Return [X, Y] of the center of cell containing provided text 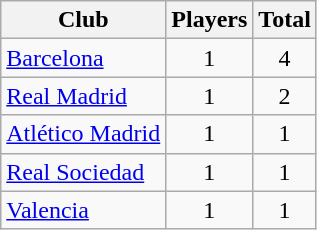
4 [285, 58]
2 [285, 96]
Real Madrid [84, 96]
Players [210, 20]
Valencia [84, 210]
Barcelona [84, 58]
Club [84, 20]
Total [285, 20]
Atlético Madrid [84, 134]
Real Sociedad [84, 172]
